Scan for the cell matching the given text and deliver its [X, Y] coordinate at center. 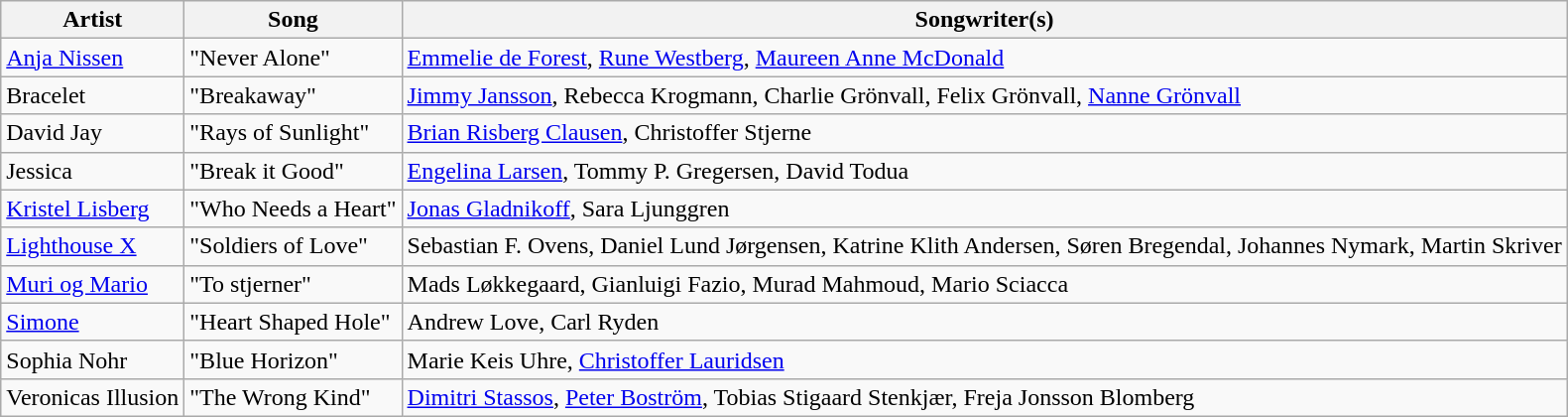
Jonas Gladnikoff, Sara Ljunggren [984, 208]
Sebastian F. Ovens, Daniel Lund Jørgensen, Katrine Klith Andersen, Søren Bregendal, Johannes Nymark, Martin Skriver [984, 246]
Lighthouse X [93, 246]
"Never Alone" [294, 58]
Emmelie de Forest, Rune Westberg, Maureen Anne McDonald [984, 58]
"Heart Shaped Hole" [294, 322]
Marie Keis Uhre, Christoffer Lauridsen [984, 359]
"To stjerner" [294, 284]
"Rays of Sunlight" [294, 133]
Anja Nissen [93, 58]
"Soldiers of Love" [294, 246]
"Who Needs a Heart" [294, 208]
Muri og Mario [93, 284]
Jimmy Jansson, Rebecca Krogmann, Charlie Grönvall, Felix Grönvall, Nanne Grönvall [984, 95]
Mads Løkkegaard, Gianluigi Fazio, Murad Mahmoud, Mario Sciacca [984, 284]
Sophia Nohr [93, 359]
Jessica [93, 171]
Bracelet [93, 95]
Andrew Love, Carl Ryden [984, 322]
David Jay [93, 133]
Song [294, 20]
Veronicas Illusion [93, 397]
"Break it Good" [294, 171]
Brian Risberg Clausen, Christoffer Stjerne [984, 133]
"Breakaway" [294, 95]
Engelina Larsen, Tommy P. Gregersen, David Todua [984, 171]
"Blue Horizon" [294, 359]
Dimitri Stassos, Peter Boström, Tobias Stigaard Stenkjær, Freja Jonsson Blomberg [984, 397]
"The Wrong Kind" [294, 397]
Simone [93, 322]
Kristel Lisberg [93, 208]
Artist [93, 20]
Songwriter(s) [984, 20]
